Find where the given text appears and provide that cell's center as [X, Y] coordinate. 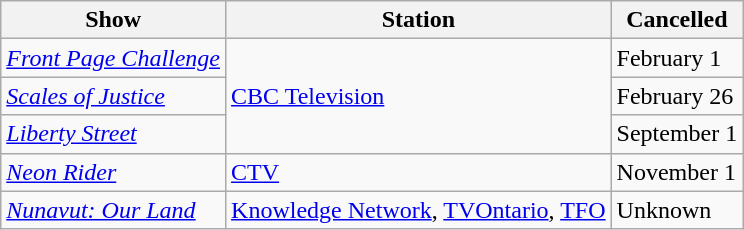
Station [419, 20]
Knowledge Network, TVOntario, TFO [419, 210]
September 1 [677, 134]
Nunavut: Our Land [114, 210]
Cancelled [677, 20]
November 1 [677, 172]
February 26 [677, 96]
Scales of Justice [114, 96]
Unknown [677, 210]
CBC Television [419, 96]
Liberty Street [114, 134]
Neon Rider [114, 172]
February 1 [677, 58]
Show [114, 20]
CTV [419, 172]
Front Page Challenge [114, 58]
